Find where the given text appears and provide that cell's center as [X, Y] coordinate. 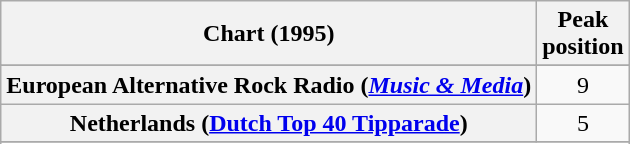
Netherlands (Dutch Top 40 Tipparade) [269, 123]
European Alternative Rock Radio (Music & Media) [269, 85]
5 [583, 123]
Chart (1995) [269, 34]
9 [583, 85]
Peakposition [583, 34]
